Capture the cell that displays the provided text and extract its (x, y) central coordinate. 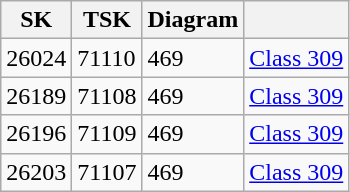
26024 (36, 58)
TSK (107, 20)
26189 (36, 96)
71107 (107, 172)
26203 (36, 172)
71110 (107, 58)
71109 (107, 134)
71108 (107, 96)
SK (36, 20)
Diagram (193, 20)
26196 (36, 134)
